Capture the cell that displays the provided text and extract its (x, y) central coordinate. 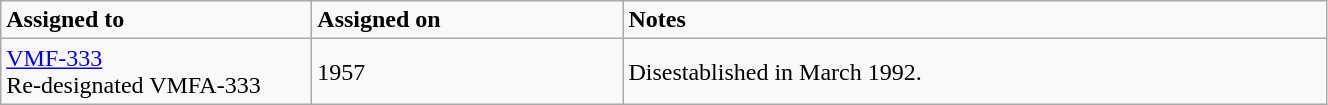
Notes (975, 20)
Assigned to (156, 20)
Assigned on (468, 20)
1957 (468, 72)
VMF-333Re-designated VMFA-333 (156, 72)
Disestablished in March 1992. (975, 72)
